Search for the cell housing the specified text and yield its (x, y) center coordinate. 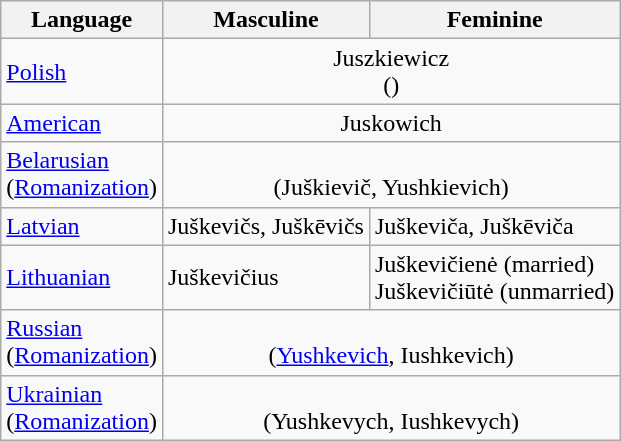
(Yushkevich, Iushkevich) (390, 342)
Polish (82, 72)
Belarusian (Romanization) (82, 174)
Masculine (266, 20)
(Yushkevych, Iushkevych) (390, 408)
Russian (Romanization) (82, 342)
Ukrainian (Romanization) (82, 408)
Juškeviča, Juškēviča (494, 226)
Language (82, 20)
(Juškievič, Yushkievich) (390, 174)
Juškevičius (266, 278)
Juškevičienė (married)Juškevičiūtė (unmarried) (494, 278)
Feminine (494, 20)
Juškevičs, Juškēvičs (266, 226)
Juszkiewicz () (390, 72)
Latvian (82, 226)
Juskowich (390, 123)
Lithuanian (82, 278)
American (82, 123)
